For the text-containing cell, return its midpoint in [X, Y] coordinate format. 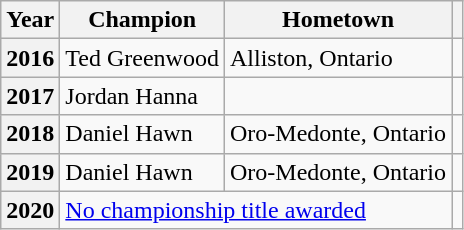
2016 [30, 58]
2019 [30, 172]
2018 [30, 134]
Hometown [338, 20]
Champion [142, 20]
2017 [30, 96]
2020 [30, 210]
Jordan Hanna [142, 96]
Year [30, 20]
Ted Greenwood [142, 58]
Alliston, Ontario [338, 58]
No championship title awarded [256, 210]
